For the text-containing cell, return its midpoint in (x, y) coordinate format. 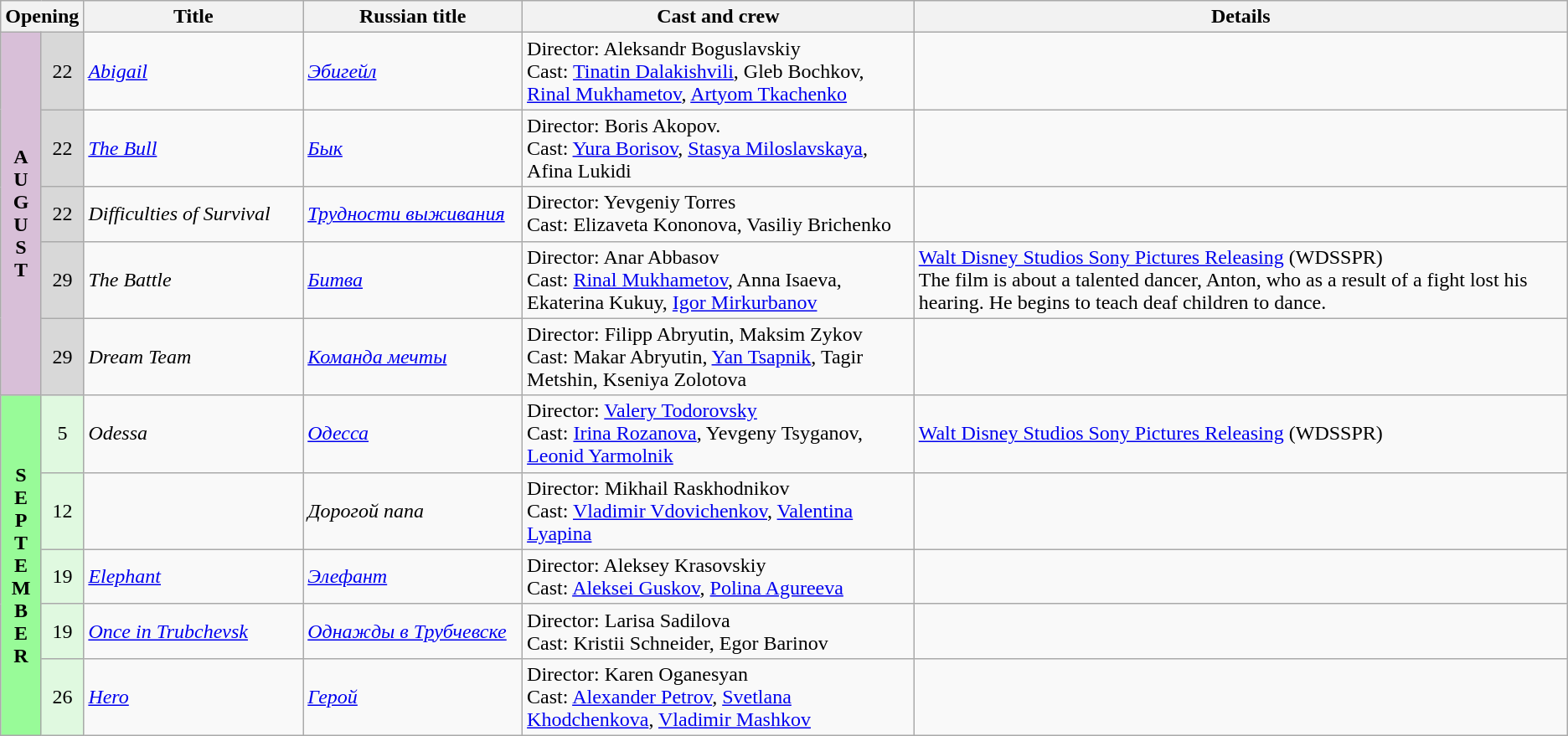
Director: Aleksey Krasovskiy Cast: Aleksei Guskov, Polina Agureeva (719, 576)
AUGUST (22, 214)
Трудности выживания (413, 214)
Title (193, 17)
Эбигейл (413, 71)
Битва (413, 280)
Director: Valery Todorovsky Cast: Irina Rozanova, Yevgeny Tsyganov, Leonid Yarmolnik (719, 434)
Команда мечты (413, 357)
Бык (413, 148)
Director: Aleksandr Boguslavskiy Cast: Tinatin Dalakishvili, Gleb Bochkov, Rinal Mukhametov, Artyom Tkachenko (719, 71)
The Battle (193, 280)
Одесса (413, 434)
Director: Anar Abbasov Cast: Rinal Mukhametov, Anna Isaeva, Ekaterina Kukuy, Igor Mirkurbanov (719, 280)
Dream Team (193, 357)
26 (62, 697)
Walt Disney Studios Sony Pictures Releasing (WDSSPR) (1240, 434)
Director: Boris Akopov. Cast: Yura Borisov, Stasya Miloslavskaya, Afina Lukidi (719, 148)
Difficulties of Survival (193, 214)
12 (62, 511)
Hero (193, 697)
The Bull (193, 148)
Opening (42, 17)
Director: Yevgeniy Torres Cast: Elizaveta Kononova, Vasiliy Brichenko (719, 214)
Odessa (193, 434)
Elephant (193, 576)
Once in Trubchevsk (193, 631)
Director: Karen Oganesyan Cast: Alexander Petrov, Svetlana Khodchenkova, Vladimir Mashkov (719, 697)
Director: Larisa Sadilova Cast: Kristii Schneider, Egor Barinov (719, 631)
Дорогой папа (413, 511)
SEPTEMBER (22, 565)
5 (62, 434)
Russian title (413, 17)
Abigail (193, 71)
Cast and crew (719, 17)
Director: Filipp Abryutin, Maksim Zykov Cast: Makar Abryutin, Yan Tsapnik, Tagir Metshin, Kseniya Zolotova (719, 357)
Однажды в Трубчевске (413, 631)
Герой (413, 697)
Director: Mikhail Raskhodnikov Cast: Vladimir Vdovichenkov, Valentina Lyapina (719, 511)
Элефант (413, 576)
Details (1240, 17)
